Capture the cell that displays the provided text and extract its [X, Y] central coordinate. 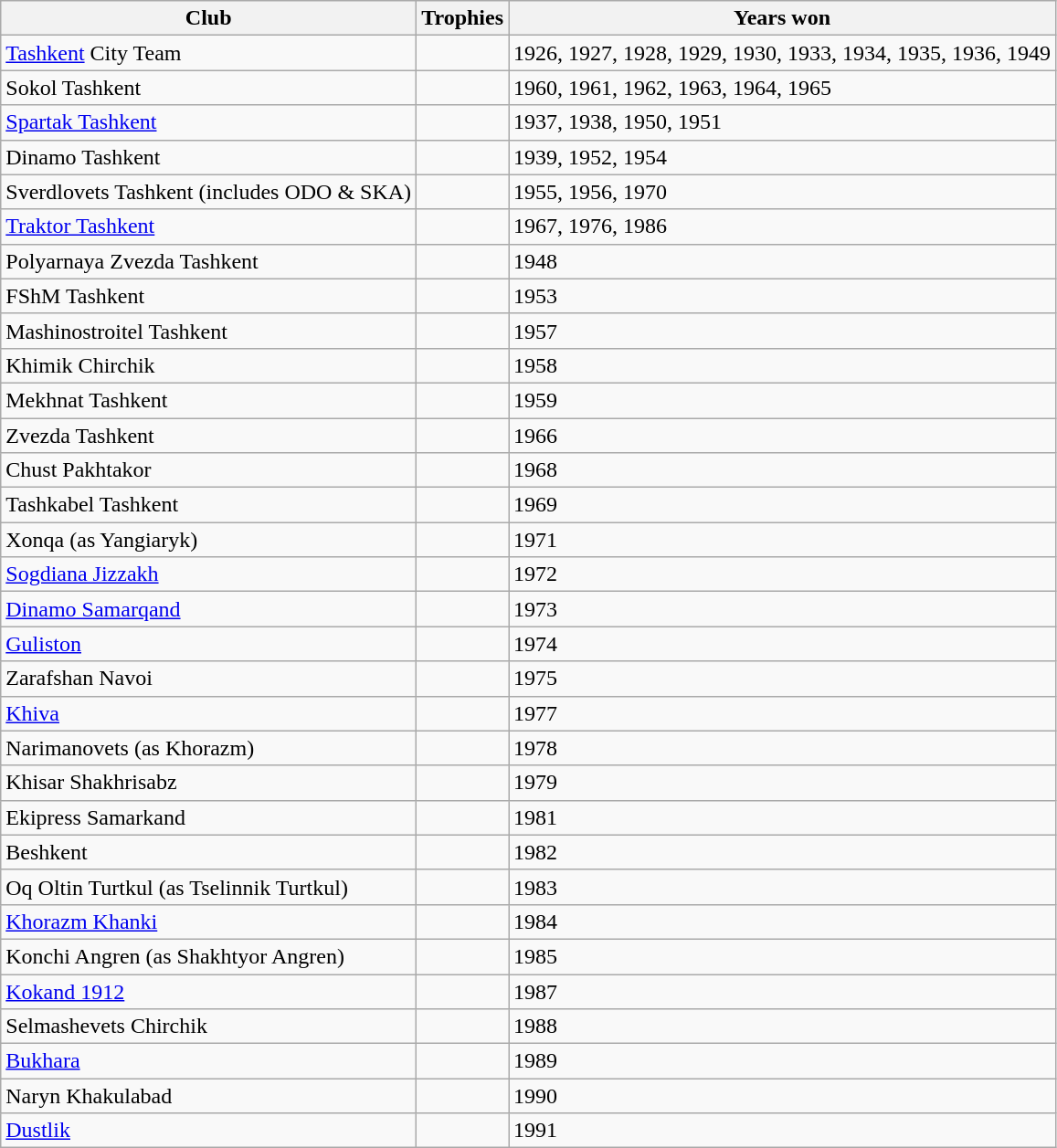
Polyarnaya Zvezda Tashkent [208, 261]
1977 [782, 713]
1975 [782, 679]
Zvezda Tashkent [208, 436]
1966 [782, 436]
Beshkent [208, 852]
1957 [782, 331]
Naryn Khakulabad [208, 1096]
Guliston [208, 644]
1967, 1976, 1986 [782, 226]
Khiva [208, 713]
1989 [782, 1061]
1939, 1952, 1954 [782, 157]
Tashkabel Tashkent [208, 505]
1969 [782, 505]
Oq Oltin Turtkul (as Tselinnik Turtkul) [208, 887]
Khisar Shakhrisabz [208, 783]
Spartak Tashkent [208, 122]
1948 [782, 261]
1974 [782, 644]
1985 [782, 956]
1978 [782, 748]
Narimanovets (as Khorazm) [208, 748]
Club [208, 18]
Sverdlovets Tashkent (includes ODO & SKA) [208, 192]
Traktor Tashkent [208, 226]
1987 [782, 991]
Khimik Chirchik [208, 365]
Ekipress Samarkand [208, 817]
1960, 1961, 1962, 1963, 1964, 1965 [782, 88]
1973 [782, 609]
Sokol Tashkent [208, 88]
Xonqa (as Yangiaryk) [208, 540]
1937, 1938, 1950, 1951 [782, 122]
Selmashevets Chirchik [208, 1027]
1972 [782, 574]
1983 [782, 887]
1955, 1956, 1970 [782, 192]
Years won [782, 18]
1990 [782, 1096]
Dinamo Tashkent [208, 157]
1953 [782, 296]
Dustlik [208, 1131]
Konchi Angren (as Shakhtyor Angren) [208, 956]
1979 [782, 783]
1982 [782, 852]
Tashkent City Team [208, 53]
1926, 1927, 1928, 1929, 1930, 1933, 1934, 1935, 1936, 1949 [782, 53]
1984 [782, 922]
Zarafshan Navoi [208, 679]
Sogdiana Jizzakh [208, 574]
1991 [782, 1131]
Trophies [462, 18]
Mekhnat Tashkent [208, 400]
Khorazm Khanki [208, 922]
1971 [782, 540]
Kokand 1912 [208, 991]
Bukhara [208, 1061]
Mashinostroitel Tashkent [208, 331]
1958 [782, 365]
1988 [782, 1027]
Dinamo Samarqand [208, 609]
Chust Pakhtakor [208, 470]
1981 [782, 817]
FShM Tashkent [208, 296]
1968 [782, 470]
1959 [782, 400]
